Find where the given text appears and provide that cell's center as (X, Y) coordinate. 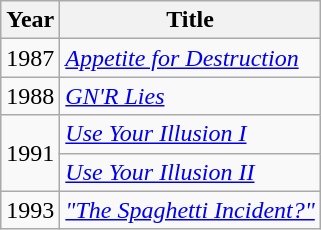
Appetite for Destruction (190, 58)
1993 (30, 210)
Year (30, 20)
"The Spaghetti Incident?" (190, 210)
Use Your Illusion I (190, 134)
1987 (30, 58)
Use Your Illusion II (190, 172)
GN'R Lies (190, 96)
1991 (30, 153)
1988 (30, 96)
Title (190, 20)
